For the text-containing cell, return its midpoint in (x, y) coordinate format. 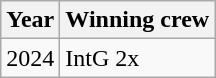
2024 (30, 58)
Year (30, 20)
Winning crew (138, 20)
IntG 2x (138, 58)
